Search for the cell housing the specified text and yield its [x, y] center coordinate. 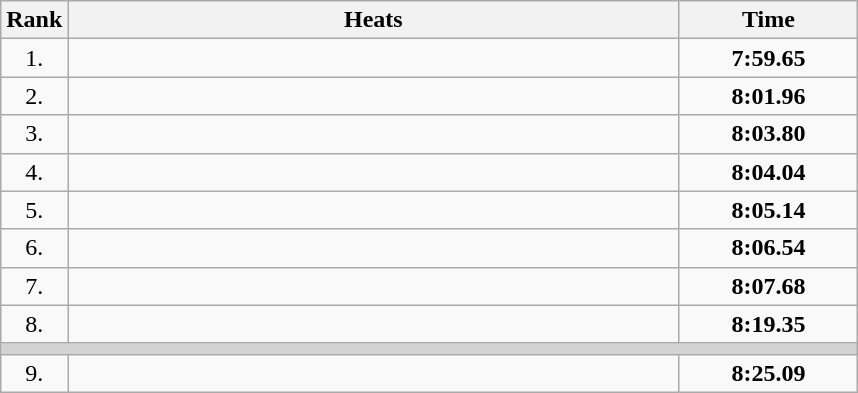
7. [34, 286]
8:07.68 [768, 286]
Rank [34, 20]
8:01.96 [768, 96]
1. [34, 58]
8:03.80 [768, 134]
7:59.65 [768, 58]
6. [34, 248]
3. [34, 134]
8:04.04 [768, 172]
9. [34, 373]
8:06.54 [768, 248]
5. [34, 210]
8:05.14 [768, 210]
4. [34, 172]
8:25.09 [768, 373]
2. [34, 96]
Heats [374, 20]
8. [34, 324]
Time [768, 20]
8:19.35 [768, 324]
